Detect which cell encompasses the target text, then output its [x, y] center coordinate. 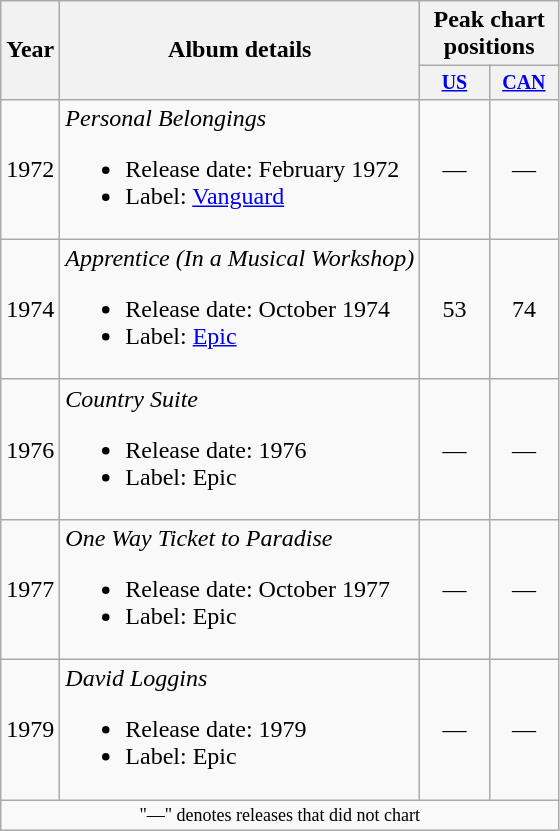
David LogginsRelease date: 1979Label: Epic [240, 730]
1976 [30, 449]
CAN [524, 82]
Peak chart positions [490, 34]
Country SuiteRelease date: 1976Label: Epic [240, 449]
Apprentice (In a Musical Workshop)Release date: October 1974Label: Epic [240, 309]
Album details [240, 50]
One Way Ticket to ParadiseRelease date: October 1977Label: Epic [240, 589]
53 [454, 309]
1979 [30, 730]
74 [524, 309]
US [454, 82]
1974 [30, 309]
Year [30, 50]
Personal BelongingsRelease date: February 1972Label: Vanguard [240, 169]
1977 [30, 589]
"—" denotes releases that did not chart [280, 816]
1972 [30, 169]
